Return [X, Y] of the center of cell containing provided text 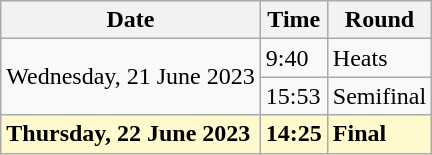
Date [131, 20]
Round [379, 20]
15:53 [294, 96]
14:25 [294, 134]
Wednesday, 21 June 2023 [131, 77]
Heats [379, 58]
9:40 [294, 58]
Semifinal [379, 96]
Thursday, 22 June 2023 [131, 134]
Time [294, 20]
Final [379, 134]
